Determine the [X, Y] coordinate at the center of the cell enclosing the given text.  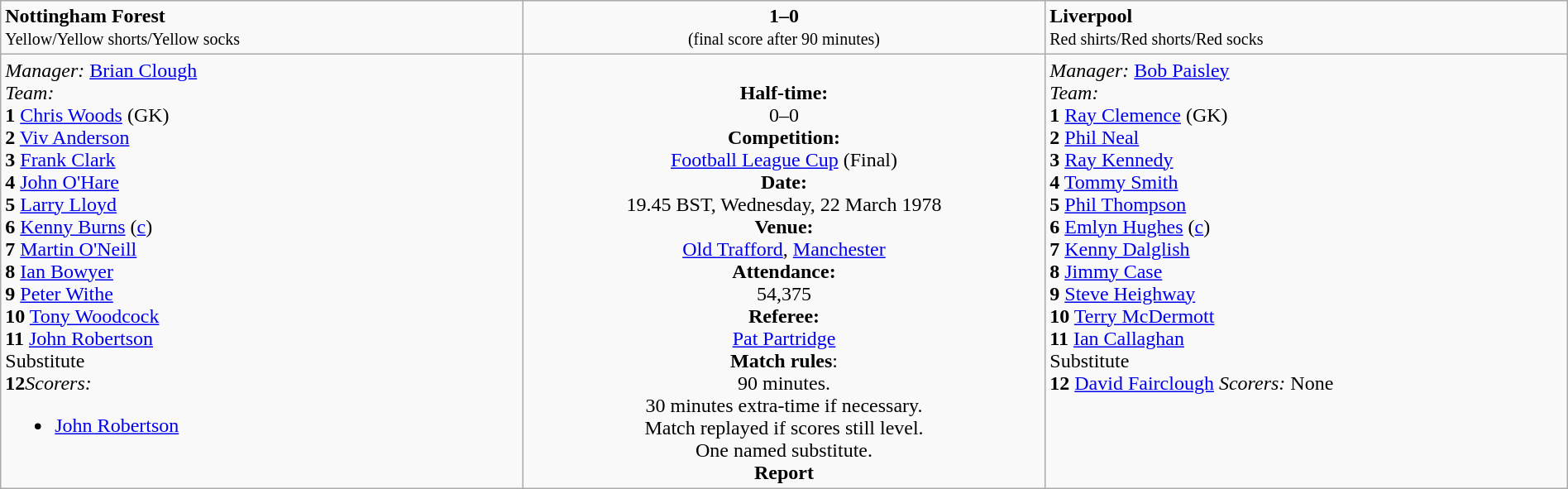
LiverpoolRed shirts/Red shorts/Red socks [1307, 28]
Nottingham ForestYellow/Yellow shorts/Yellow socks [262, 28]
1–0(final score after 90 minutes) [784, 28]
